Return [X, Y] of the center of cell containing provided text 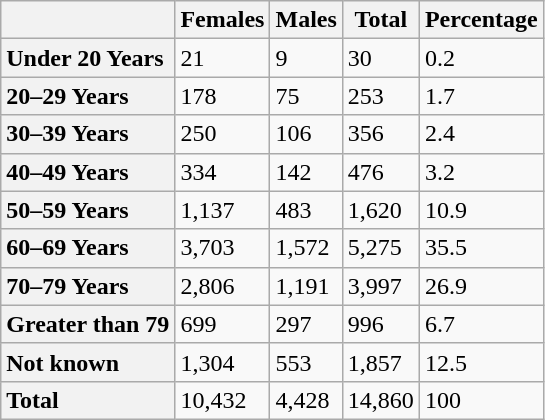
3,997 [380, 286]
334 [222, 172]
2,806 [222, 286]
9 [306, 58]
1,620 [380, 210]
Not known [88, 362]
356 [380, 134]
0.2 [481, 58]
30–39 Years [88, 134]
2.4 [481, 134]
699 [222, 324]
483 [306, 210]
5,275 [380, 248]
100 [481, 400]
50–59 Years [88, 210]
178 [222, 96]
553 [306, 362]
476 [380, 172]
1,137 [222, 210]
40–49 Years [88, 172]
14,860 [380, 400]
1,857 [380, 362]
75 [306, 96]
20–29 Years [88, 96]
142 [306, 172]
996 [380, 324]
30 [380, 58]
3.2 [481, 172]
Males [306, 20]
70–79 Years [88, 286]
1,304 [222, 362]
3,703 [222, 248]
35.5 [481, 248]
250 [222, 134]
Under 20 Years [88, 58]
10.9 [481, 210]
253 [380, 96]
1.7 [481, 96]
Percentage [481, 20]
12.5 [481, 362]
106 [306, 134]
1,191 [306, 286]
60–69 Years [88, 248]
26.9 [481, 286]
297 [306, 324]
10,432 [222, 400]
Females [222, 20]
1,572 [306, 248]
21 [222, 58]
4,428 [306, 400]
6.7 [481, 324]
Greater than 79 [88, 324]
